Scan for the cell matching the given text and deliver its (X, Y) coordinate at center. 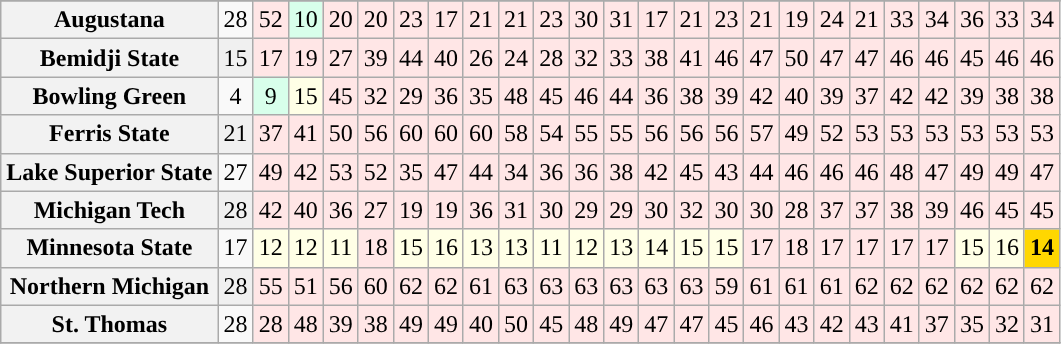
10 (306, 20)
Augustana (110, 20)
Lake Superior State (110, 172)
Ferris State (110, 134)
Minnesota State (110, 248)
54 (552, 134)
Northern Michigan (110, 286)
9 (270, 96)
51 (306, 286)
Bemidji State (110, 58)
57 (762, 134)
St. Thomas (110, 324)
Bowling Green (110, 96)
59 (726, 286)
26 (480, 58)
58 (516, 134)
4 (236, 96)
Michigan Tech (110, 210)
